For the text-containing cell, return its midpoint in [X, Y] coordinate format. 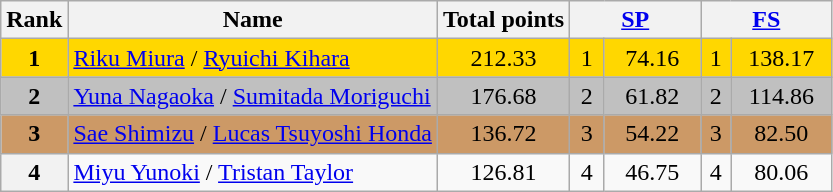
Sae Shimizu / Lucas Tsuyoshi Honda [253, 134]
212.33 [503, 58]
54.22 [652, 134]
Name [253, 20]
80.06 [782, 172]
Riku Miura / Ryuichi Kihara [253, 58]
Rank [34, 20]
176.68 [503, 96]
138.17 [782, 58]
114.86 [782, 96]
61.82 [652, 96]
82.50 [782, 134]
136.72 [503, 134]
74.16 [652, 58]
46.75 [652, 172]
126.81 [503, 172]
Miyu Yunoki / Tristan Taylor [253, 172]
Total points [503, 20]
FS [766, 20]
SP [636, 20]
Yuna Nagaoka / Sumitada Moriguchi [253, 96]
